For the text-containing cell, return its midpoint in [x, y] coordinate format. 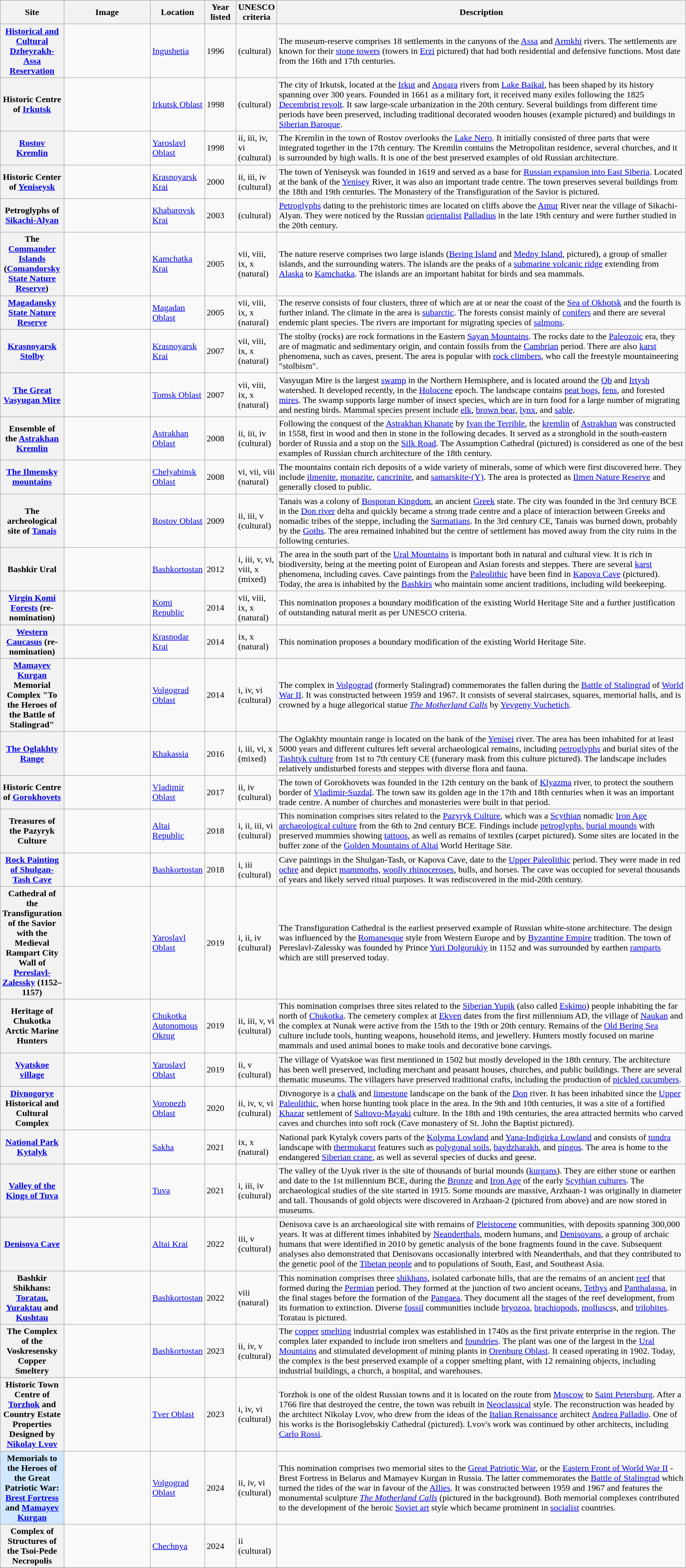
2009 [220, 520]
Ensemble of the Astrakhan Kremlin [32, 438]
The Great Vasyugan Mire [32, 395]
i, iii, iv (cultural) [257, 1190]
Bashkir Shikhans: Toratau, Yuraktau and Kushtau [32, 1298]
Bashkir Ural [32, 569]
ii, iii, iv, vi (cultural) [257, 148]
Memorials to the Heroes of the Great Patriotic War: Brest Fortress and Mamayev Kurgan [32, 1488]
2017 [220, 792]
i, iii (cultural) [257, 870]
Khakassia [177, 754]
2016 [220, 754]
Treasures of the Pazyryk Culture [32, 831]
ii (cultural) [257, 1546]
2012 [220, 569]
iii, v (cultural) [257, 1244]
ii, iv, v (cultural) [257, 1351]
Irkutsk Oblast [177, 104]
Khabarovsk Krai [177, 215]
Cathedral of the Transfiguration of the Savior with the Medieval Rampart City Wall of Pereslavl-Zalessky (1152–1157) [32, 943]
vi, vii, viii (natural) [257, 477]
Petroglyphs of Sikachi-Alyan [32, 215]
Kamchatka Krai [177, 264]
ii, iii, v, vi (cultural) [257, 1026]
Western Caucasus (re-nomination) [32, 642]
Valley of the Kings of Tuva [32, 1190]
UNESCO criteria [257, 12]
Virgin Komi Forests (re-nomination) [32, 608]
The Ilmensky mountains [32, 477]
Komi Republic [177, 608]
Vyatskoe village [32, 1070]
Rostov Oblast [177, 520]
This nomination proposes a boundary modification of the existing World Heritage Site. [482, 642]
Rostov Kremlin [32, 148]
Magadan Oblast [177, 312]
ii, iv, v, vi (cultural) [257, 1108]
The Complex of the Voskresensky Copper Smeltery [32, 1351]
2000 [220, 182]
2020 [220, 1108]
i, iii, vi, x (mixed) [257, 754]
Divnogorye Historical and Cultural Complex [32, 1108]
Chelyabinsk Oblast [177, 477]
ii, v (cultural) [257, 1070]
Historic Town Centre of Torzhok and Country Estate Properties Designed by Nikolay Lvov [32, 1415]
The Commander Islands (Comandorsky State Nature Reserve) [32, 264]
Tver Oblast [177, 1415]
Year listed [220, 12]
Chukotka Autonomous Okrug [177, 1026]
Heritage of Chukotka Arctic Marine Hunters [32, 1026]
viii (natural) [257, 1298]
Chechnya [177, 1546]
Historic Centre of Irkutsk [32, 104]
Altai Krai [177, 1244]
Site [32, 12]
Tomsk Oblast [177, 395]
Complex of Structures of the Tsoi-Pede Necropolis [32, 1546]
Denisova Cave [32, 1244]
Historic Centre of Gorokhovets [32, 792]
Magadansky State Nature Reserve [32, 312]
ii, iv (cultural) [257, 792]
Astrakhan Oblast [177, 438]
i, iii, v, vi, viii, x (mixed) [257, 569]
Historic Center of Yeniseysk [32, 182]
Tuva [177, 1190]
ii, iii, v (cultural) [257, 520]
Altai Republic [177, 831]
1996 [220, 51]
Location [177, 12]
Image [107, 12]
i, ii, iv (cultural) [257, 943]
Krasnoyarsk Stolby [32, 351]
2003 [220, 215]
ii, iv, vi (cultural) [257, 1488]
i, ii, iii, vi (cultural) [257, 831]
Mamayev Kurgan Memorial Complex "To the Heroes of the Battle of Stalingrad" [32, 695]
Rock Painting of Shulgan-Tash Cave [32, 870]
Vladimir Oblast [177, 792]
Ingushetia [177, 51]
Krasnodar Krai [177, 642]
Description [482, 12]
Voronezh Oblast [177, 1108]
The archeological site of Tanais [32, 520]
The Oglakhty Range [32, 754]
Historical and Cultural Dzheyrakh-Assa Reservation [32, 51]
Sakha [177, 1147]
National Park Kytalyk [32, 1147]
